Capture the cell that displays the provided text and extract its (X, Y) central coordinate. 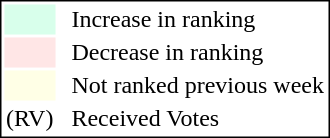
(RV) (29, 119)
Decrease in ranking (198, 53)
Not ranked previous week (198, 85)
Increase in ranking (198, 19)
Received Votes (198, 119)
